From the cell containing the given text, extract its center point as [X, Y] coordinate. 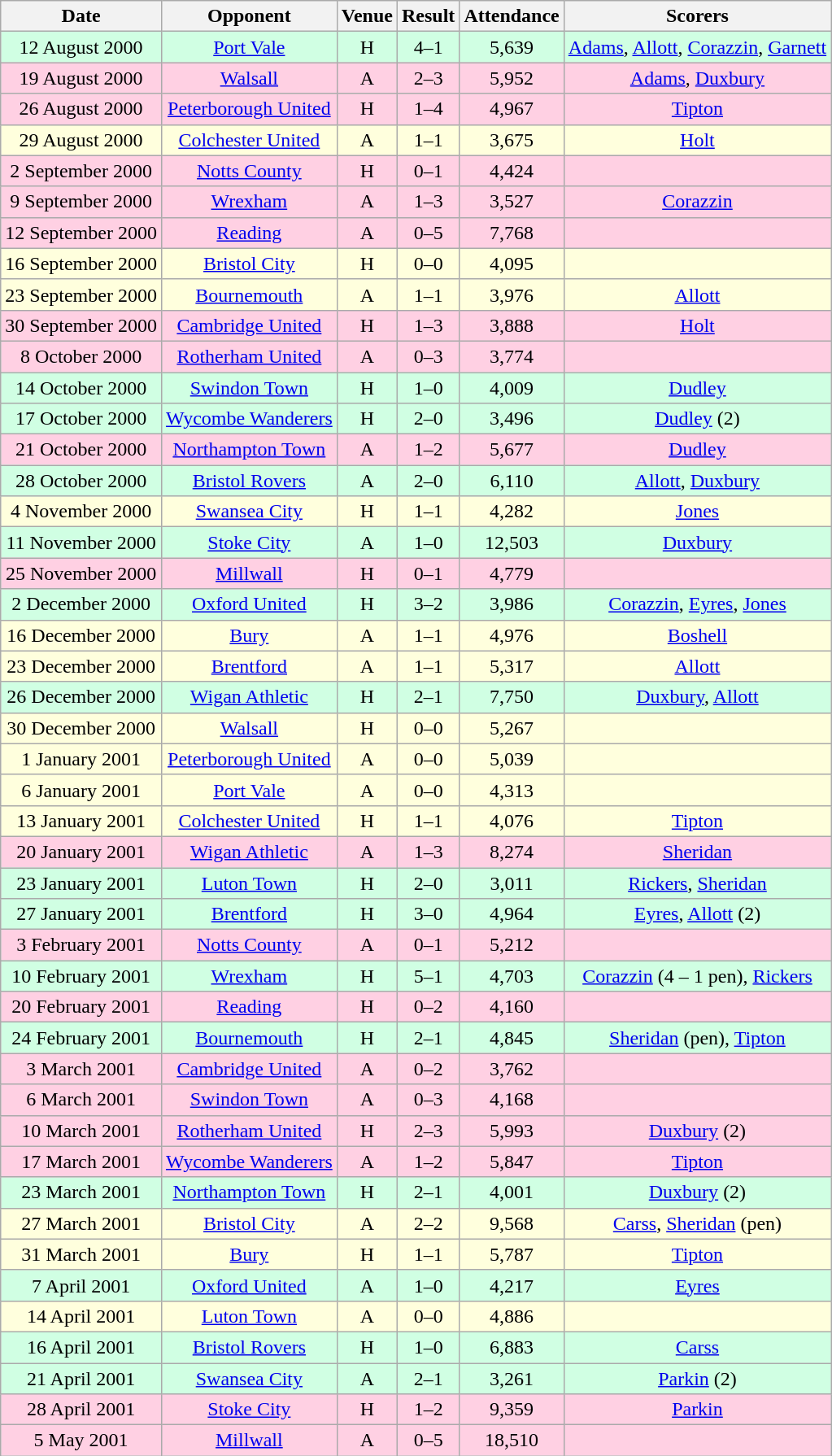
2 December 2000 [81, 604]
6,110 [512, 481]
9,359 [512, 1410]
Result [428, 16]
25 November 2000 [81, 573]
Corazzin, Eyres, Jones [697, 604]
4,779 [512, 573]
1 January 2001 [81, 759]
Date [81, 16]
Eyres [697, 1285]
20 February 2001 [81, 1007]
Attendance [512, 16]
16 April 2001 [81, 1347]
4,886 [512, 1316]
3 March 2001 [81, 1069]
Adams, Allott, Corazzin, Garnett [697, 47]
4,168 [512, 1100]
12 August 2000 [81, 47]
31 March 2001 [81, 1254]
Opponent [249, 16]
3,888 [512, 325]
4,076 [512, 821]
27 January 2001 [81, 914]
19 August 2000 [81, 78]
Adams, Duxbury [697, 78]
21 October 2000 [81, 450]
Parkin (2) [697, 1379]
7,750 [512, 697]
3,527 [512, 202]
10 March 2001 [81, 1131]
23 March 2001 [81, 1192]
4–1 [428, 47]
9 September 2000 [81, 202]
Carss [697, 1347]
5 May 2001 [81, 1441]
Sheridan [697, 852]
5,212 [512, 945]
30 September 2000 [81, 325]
28 April 2001 [81, 1410]
17 October 2000 [81, 419]
6 March 2001 [81, 1100]
27 March 2001 [81, 1223]
4,001 [512, 1192]
Corazzin (4 – 1 pen), Rickers [697, 976]
18,510 [512, 1441]
23 December 2000 [81, 666]
6,883 [512, 1347]
5,847 [512, 1162]
26 August 2000 [81, 109]
4 November 2000 [81, 512]
4,424 [512, 171]
3,675 [512, 140]
7,768 [512, 233]
3,986 [512, 604]
14 April 2001 [81, 1316]
3,496 [512, 419]
Parkin [697, 1410]
2 September 2000 [81, 171]
3,011 [512, 883]
Duxbury [697, 543]
5–1 [428, 976]
11 November 2000 [81, 543]
Boshell [697, 635]
5,317 [512, 666]
13 January 2001 [81, 821]
24 February 2001 [81, 1038]
8,274 [512, 852]
Scorers [697, 16]
Carss, Sheridan (pen) [697, 1223]
Corazzin [697, 202]
Jones [697, 512]
17 March 2001 [81, 1162]
5,639 [512, 47]
1–4 [428, 109]
7 April 2001 [81, 1285]
5,039 [512, 759]
Dudley (2) [697, 419]
3,976 [512, 294]
23 January 2001 [81, 883]
4,095 [512, 264]
14 October 2000 [81, 388]
4,009 [512, 388]
5,787 [512, 1254]
6 January 2001 [81, 790]
3 February 2001 [81, 945]
3,762 [512, 1069]
4,845 [512, 1038]
Venue [367, 16]
4,964 [512, 914]
3–2 [428, 604]
20 January 2001 [81, 852]
23 September 2000 [81, 294]
5,993 [512, 1131]
Sheridan (pen), Tipton [697, 1038]
Allott, Duxbury [697, 481]
12,503 [512, 543]
5,952 [512, 78]
4,217 [512, 1285]
3,774 [512, 356]
5,677 [512, 450]
29 August 2000 [81, 140]
Rickers, Sheridan [697, 883]
5,267 [512, 728]
12 September 2000 [81, 233]
Duxbury, Allott [697, 697]
3,261 [512, 1379]
4,160 [512, 1007]
8 October 2000 [81, 356]
4,313 [512, 790]
4,967 [512, 109]
16 September 2000 [81, 264]
16 December 2000 [81, 635]
30 December 2000 [81, 728]
4,703 [512, 976]
2–2 [428, 1223]
9,568 [512, 1223]
4,282 [512, 512]
10 February 2001 [81, 976]
Eyres, Allott (2) [697, 914]
21 April 2001 [81, 1379]
28 October 2000 [81, 481]
3–0 [428, 914]
26 December 2000 [81, 697]
4,976 [512, 635]
